Pinpoint the cell where the given text exists, returning its [X, Y] midpoint coordinate. 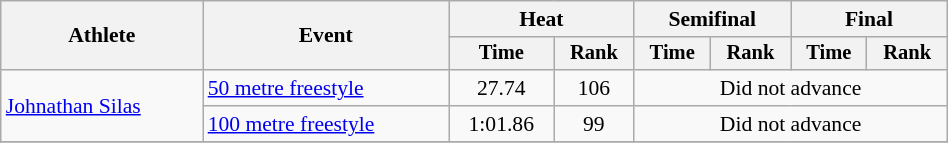
50 metre freestyle [326, 88]
100 metre freestyle [326, 124]
99 [594, 124]
Johnathan Silas [102, 106]
Heat [542, 19]
Semifinal [712, 19]
106 [594, 88]
Final [870, 19]
Event [326, 36]
27.74 [502, 88]
Athlete [102, 36]
1:01.86 [502, 124]
